Locate the cell with the specified text and output its [X, Y] center coordinate. 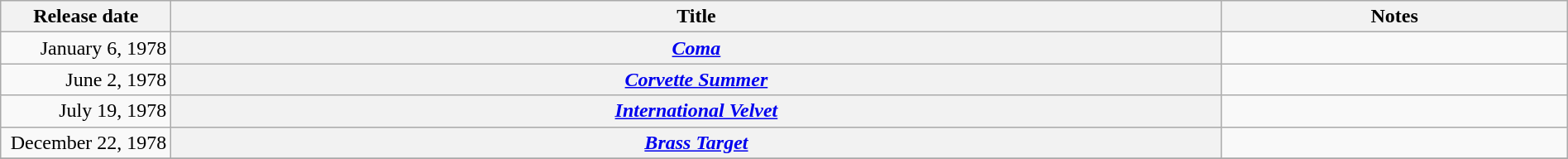
International Velvet [696, 111]
Coma [696, 48]
January 6, 1978 [86, 48]
Corvette Summer [696, 79]
Notes [1394, 17]
July 19, 1978 [86, 111]
December 22, 1978 [86, 142]
Release date [86, 17]
Brass Target [696, 142]
Title [696, 17]
June 2, 1978 [86, 79]
